From the cell containing the given text, extract its center point as [X, Y] coordinate. 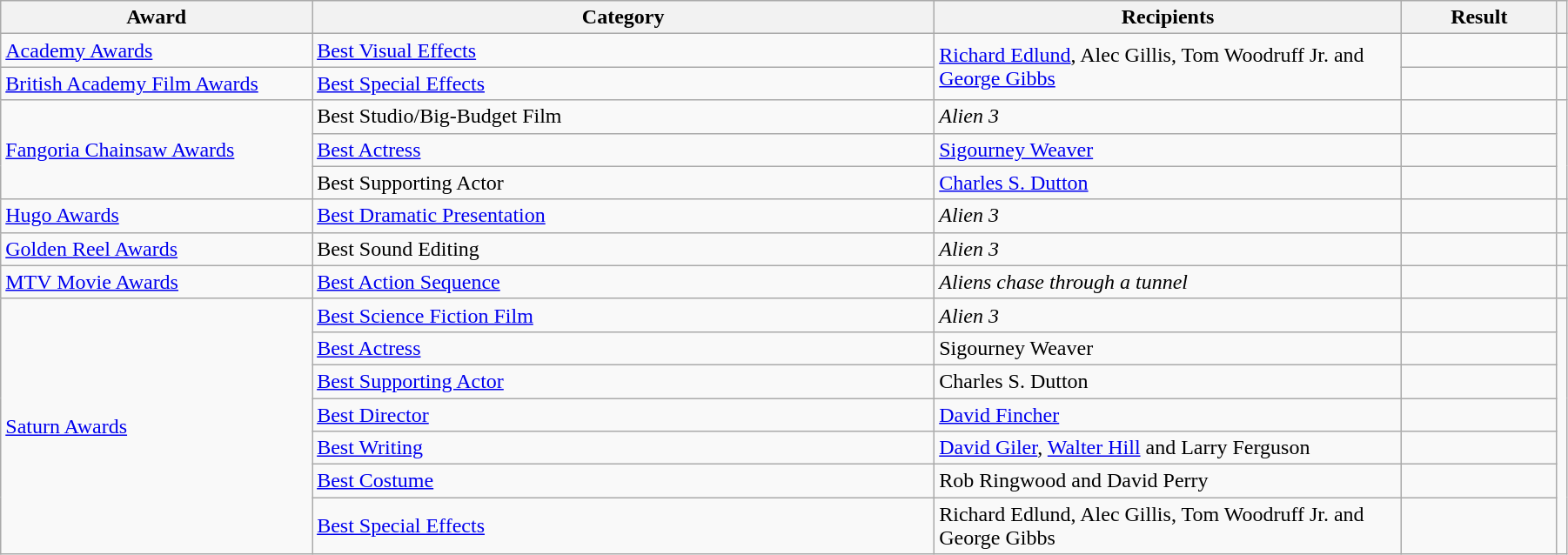
Category [623, 17]
David Fincher [1168, 415]
Rob Ringwood and David Perry [1168, 481]
MTV Movie Awards [157, 282]
Hugo Awards [157, 216]
Aliens chase through a tunnel [1168, 282]
Best Writing [623, 448]
Best Director [623, 415]
Golden Reel Awards [157, 249]
Academy Awards [157, 50]
Best Sound Editing [623, 249]
Recipients [1168, 17]
Best Visual Effects [623, 50]
British Academy Film Awards [157, 84]
Result [1479, 17]
Award [157, 17]
David Giler, Walter Hill and Larry Ferguson [1168, 448]
Saturn Awards [157, 426]
Best Action Sequence [623, 282]
Best Costume [623, 481]
Best Science Fiction Film [623, 315]
Fangoria Chainsaw Awards [157, 150]
Best Studio/Big-Budget Film [623, 117]
Best Dramatic Presentation [623, 216]
